Extract the (x, y) coordinate from the center of the cell holding the provided text.  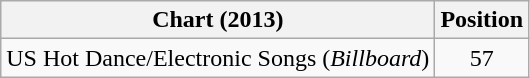
Chart (2013) (218, 20)
57 (482, 58)
Position (482, 20)
US Hot Dance/Electronic Songs (Billboard) (218, 58)
